Search for the cell housing the specified text and yield its (X, Y) center coordinate. 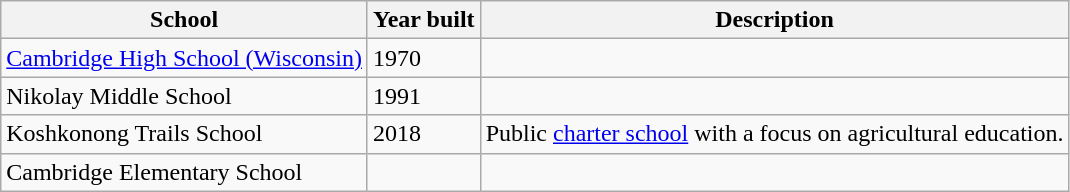
Public charter school with a focus on agricultural education. (774, 134)
1991 (424, 96)
Cambridge Elementary School (184, 172)
Koshkonong Trails School (184, 134)
School (184, 20)
2018 (424, 134)
Year built (424, 20)
Cambridge High School (Wisconsin) (184, 58)
Description (774, 20)
Nikolay Middle School (184, 96)
1970 (424, 58)
